Search for the cell housing the specified text and yield its [x, y] center coordinate. 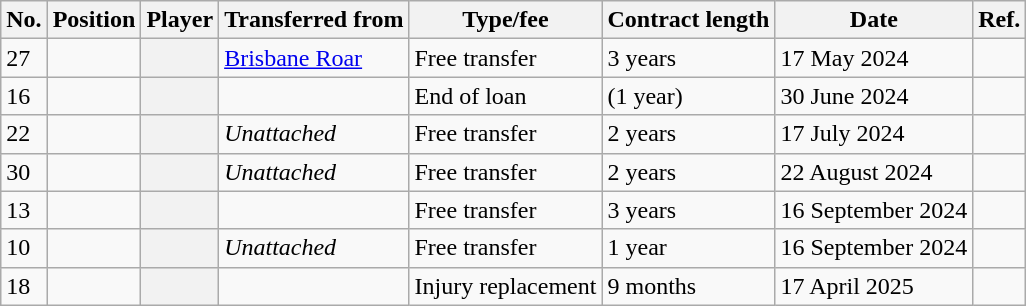
17 July 2024 [874, 134]
Type/fee [506, 20]
End of loan [506, 96]
16 [24, 96]
Contract length [688, 20]
Date [874, 20]
10 [24, 248]
18 [24, 286]
Transferred from [314, 20]
22 [24, 134]
13 [24, 210]
Player [180, 20]
30 [24, 172]
17 May 2024 [874, 58]
Ref. [1000, 20]
(1 year) [688, 96]
Position [94, 20]
9 months [688, 286]
No. [24, 20]
22 August 2024 [874, 172]
27 [24, 58]
1 year [688, 248]
17 April 2025 [874, 286]
30 June 2024 [874, 96]
Injury replacement [506, 286]
Brisbane Roar [314, 58]
